Extract the (X, Y) coordinate from the center of the cell holding the provided text.  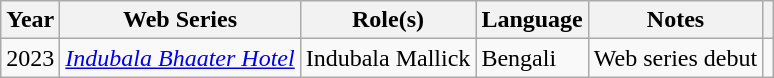
Indubala Bhaater Hotel (180, 58)
Year (30, 20)
Notes (675, 20)
Language (532, 20)
Web series debut (675, 58)
Bengali (532, 58)
2023 (30, 58)
Web Series (180, 20)
Indubala Mallick (388, 58)
Role(s) (388, 20)
